Extract the [X, Y] coordinate from the center of the cell holding the provided text.  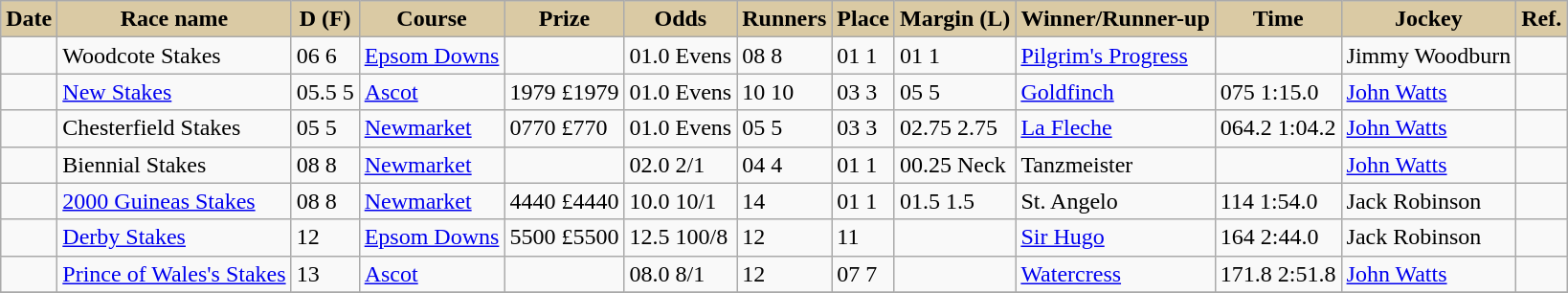
Watercress [1115, 274]
La Fleche [1115, 128]
Date [29, 19]
04 4 [785, 165]
Runners [785, 19]
Goldfinch [1115, 92]
St. Angelo [1115, 201]
Chesterfield Stakes [174, 128]
Jimmy Woodburn [1428, 56]
Sir Hugo [1115, 237]
Course [432, 19]
164 2:44.0 [1278, 237]
Race name [174, 19]
Winner/Runner-up [1115, 19]
14 [785, 201]
Woodcote Stakes [174, 56]
171.8 2:51.8 [1278, 274]
Prize [565, 19]
D (F) [325, 19]
10.0 10/1 [681, 201]
114 1:54.0 [1278, 201]
02.75 2.75 [954, 128]
02.0 2/1 [681, 165]
01.5 1.5 [954, 201]
12.5 100/8 [681, 237]
1979 £1979 [565, 92]
5500 £5500 [565, 237]
07 7 [863, 274]
064.2 1:04.2 [1278, 128]
Biennial Stakes [174, 165]
Ref. [1541, 19]
Derby Stakes [174, 237]
06 6 [325, 56]
11 [863, 237]
Jockey [1428, 19]
Odds [681, 19]
075 1:15.0 [1278, 92]
Pilgrim's Progress [1115, 56]
08.0 8/1 [681, 274]
Tanzmeister [1115, 165]
2000 Guineas Stakes [174, 201]
00.25 Neck [954, 165]
10 10 [785, 92]
Time [1278, 19]
New Stakes [174, 92]
13 [325, 274]
Place [863, 19]
05.5 5 [325, 92]
Prince of Wales's Stakes [174, 274]
4440 £4440 [565, 201]
Margin (L) [954, 19]
0770 £770 [565, 128]
